Return the [x, y] coordinate for the center point of the cell that contains the specified text.  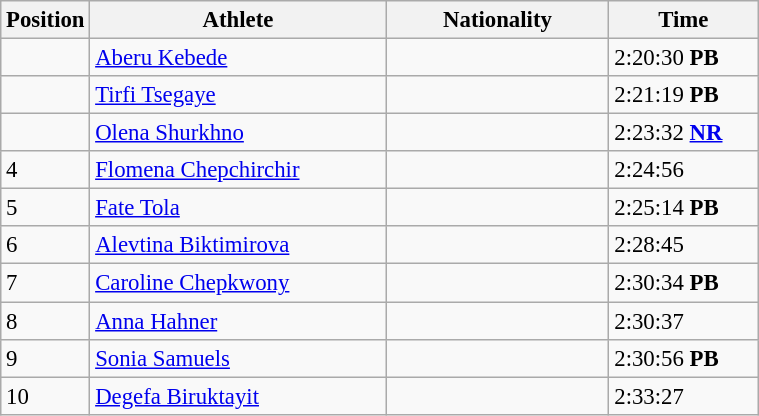
Aberu Kebede [238, 58]
2:33:27 [684, 396]
Position [46, 20]
2:24:56 [684, 170]
Degefa Biruktayit [238, 396]
8 [46, 321]
Flomena Chepchirchir [238, 170]
4 [46, 170]
Alevtina Biktimirova [238, 245]
6 [46, 245]
2:20:30 PB [684, 58]
10 [46, 396]
9 [46, 358]
2:25:14 PB [684, 208]
2:23:32 NR [684, 133]
5 [46, 208]
2:30:37 [684, 321]
Athlete [238, 20]
Caroline Chepkwony [238, 283]
Fate Tola [238, 208]
Olena Shurkhno [238, 133]
2:21:19 PB [684, 95]
2:30:56 PB [684, 358]
2:28:45 [684, 245]
Nationality [498, 20]
7 [46, 283]
Time [684, 20]
2:30:34 PB [684, 283]
Anna Hahner [238, 321]
Sonia Samuels [238, 358]
Tirfi Tsegaye [238, 95]
